Pinpoint the cell where the given text exists, returning its (x, y) midpoint coordinate. 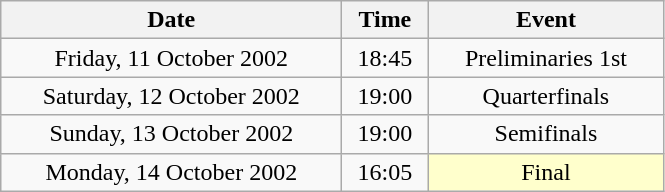
18:45 (385, 58)
Preliminaries 1st (546, 58)
Friday, 11 October 2002 (172, 58)
Monday, 14 October 2002 (172, 172)
Sunday, 13 October 2002 (172, 134)
Final (546, 172)
Event (546, 20)
Time (385, 20)
Semifinals (546, 134)
Saturday, 12 October 2002 (172, 96)
Date (172, 20)
Quarterfinals (546, 96)
16:05 (385, 172)
